Detect which cell encompasses the target text, then output its (X, Y) center coordinate. 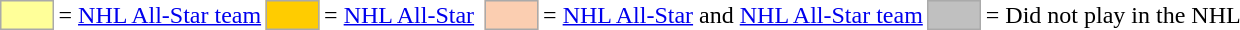
= NHL All-Star and NHL All-Star team (734, 15)
= NHL All-Star team (160, 15)
= NHL All-Star (400, 15)
